Capture the cell that displays the provided text and extract its (x, y) central coordinate. 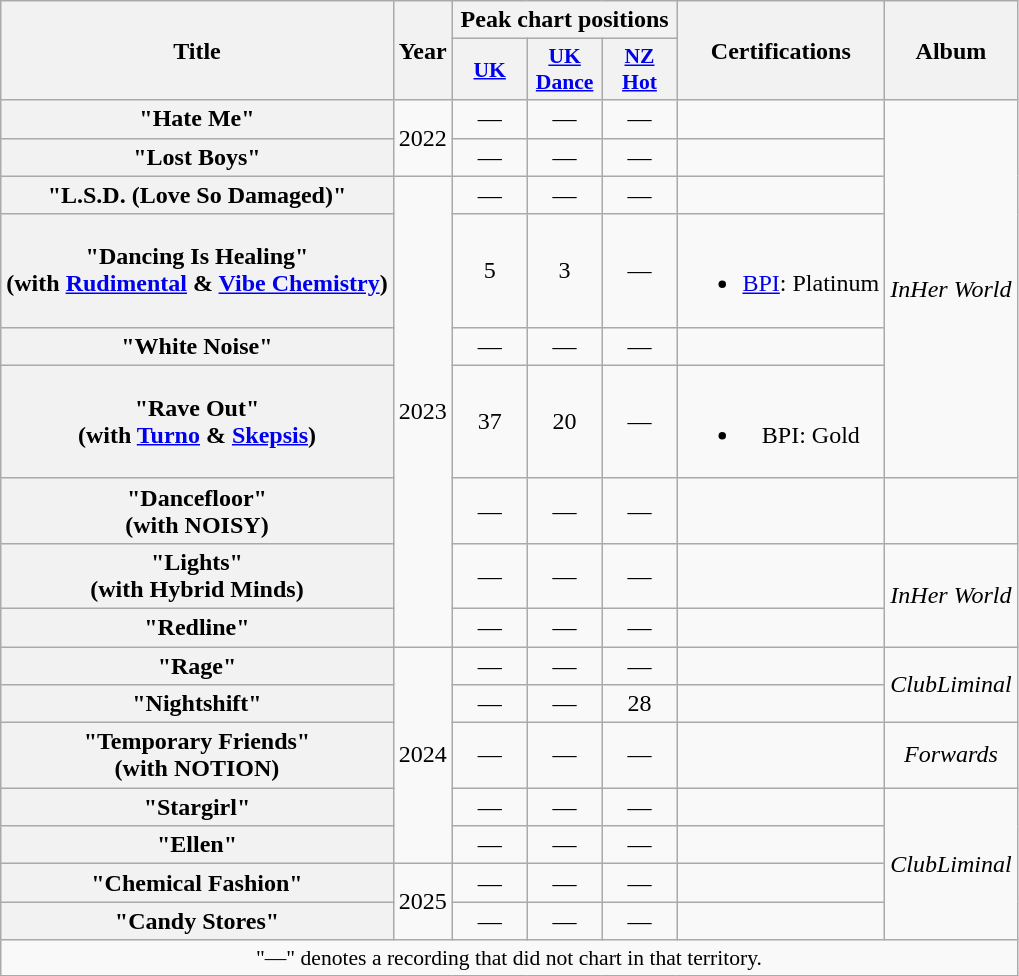
"Hate Me" (197, 119)
Album (951, 50)
Forwards (951, 756)
28 (640, 704)
NZHot (640, 70)
2023 (422, 411)
"Lost Boys" (197, 157)
20 (564, 422)
Peak chart positions (564, 20)
BPI: Gold (781, 422)
"Redline" (197, 627)
37 (490, 422)
3 (564, 270)
5 (490, 270)
Title (197, 50)
"Lights"(with Hybrid Minds) (197, 576)
"—" denotes a recording that did not chart in that territory. (509, 958)
"Chemical Fashion" (197, 883)
"Temporary Friends"(with NOTION) (197, 756)
UKDance (564, 70)
"Dancing Is Healing"(with Rudimental & Vibe Chemistry) (197, 270)
"Stargirl" (197, 807)
"Ellen" (197, 845)
Year (422, 50)
UK (490, 70)
"Rave Out"(with Turno & Skepsis) (197, 422)
"Nightshift" (197, 704)
Certifications (781, 50)
BPI: Platinum (781, 270)
"Rage" (197, 665)
2022 (422, 138)
"L.S.D. (Love So Damaged)" (197, 195)
2025 (422, 902)
"White Noise" (197, 346)
"Candy Stores" (197, 921)
"Dancefloor"(with NOISY) (197, 510)
2024 (422, 754)
